Provide the (X, Y) coordinate of the cell's center where the given text is located.  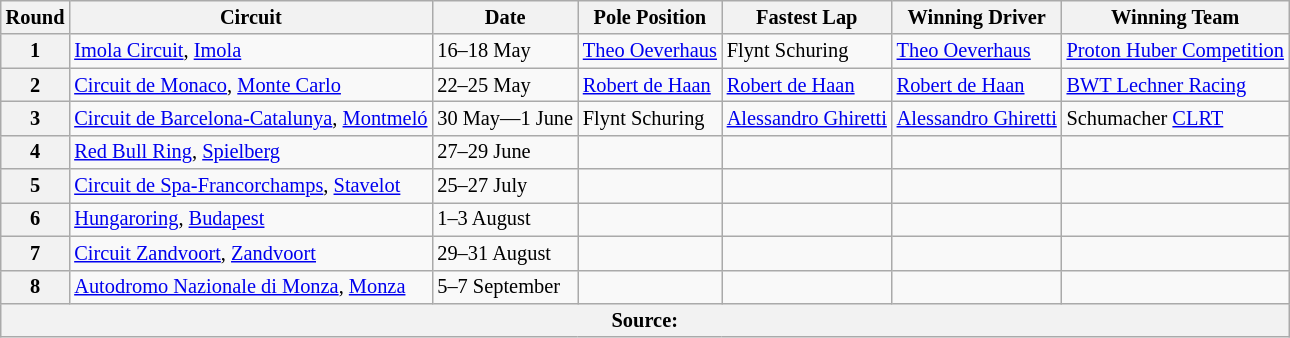
Pole Position (650, 17)
Fastest Lap (807, 17)
Round (36, 17)
Date (505, 17)
30 May—1 June (505, 118)
Circuit de Spa-Francorchamps, Stavelot (250, 186)
25–27 July (505, 186)
29–31 August (505, 253)
Schumacher CLRT (1176, 118)
22–25 May (505, 85)
Source: (645, 320)
Autodromo Nazionale di Monza, Monza (250, 287)
1 (36, 51)
1–3 August (505, 219)
Circuit (250, 17)
Proton Huber Competition (1176, 51)
7 (36, 253)
16–18 May (505, 51)
Circuit de Monaco, Monte Carlo (250, 85)
Circuit de Barcelona-Catalunya, Montmeló (250, 118)
4 (36, 152)
27–29 June (505, 152)
6 (36, 219)
Imola Circuit, Imola (250, 51)
BWT Lechner Racing (1176, 85)
Winning Driver (977, 17)
2 (36, 85)
5 (36, 186)
3 (36, 118)
8 (36, 287)
Winning Team (1176, 17)
Red Bull Ring, Spielberg (250, 152)
Circuit Zandvoort, Zandvoort (250, 253)
Hungaroring, Budapest (250, 219)
5–7 September (505, 287)
